For the text-containing cell, return its midpoint in (X, Y) coordinate format. 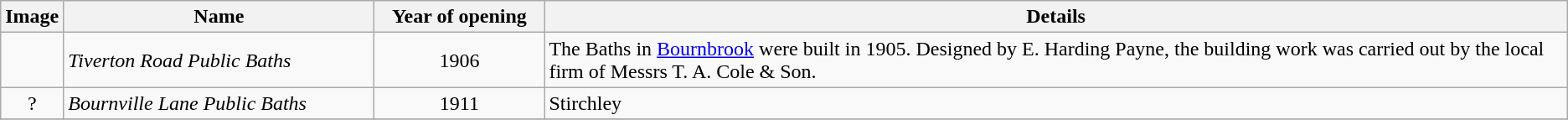
Details (1055, 17)
? (32, 103)
Year of opening (459, 17)
Name (219, 17)
1911 (459, 103)
Image (32, 17)
Bournville Lane Public Baths (219, 103)
1906 (459, 60)
Stirchley (1055, 103)
Tiverton Road Public Baths (219, 60)
